For the text-containing cell, return its midpoint in (x, y) coordinate format. 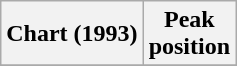
Peakposition (189, 34)
Chart (1993) (72, 34)
